Determine the [X, Y] coordinate at the center of the cell enclosing the given text.  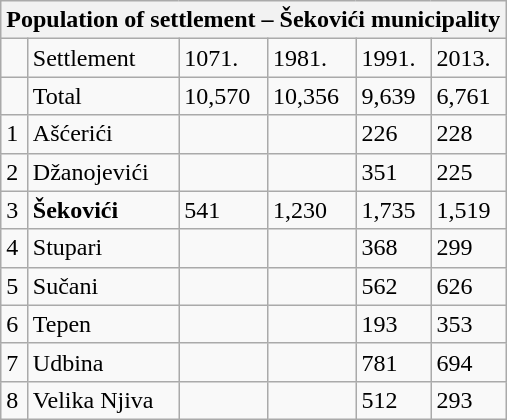
4 [14, 248]
351 [394, 172]
Šekovići [103, 210]
228 [468, 134]
2 [14, 172]
368 [394, 248]
Settlement [103, 58]
226 [394, 134]
1,230 [312, 210]
9,639 [394, 96]
Velika Njiva [103, 400]
293 [468, 400]
1071. [224, 58]
Sučani [103, 286]
299 [468, 248]
353 [468, 324]
Džanojevići [103, 172]
6 [14, 324]
1981. [312, 58]
694 [468, 362]
Population of settlement – Šekovići municipality [254, 20]
512 [394, 400]
10,570 [224, 96]
193 [394, 324]
1,735 [394, 210]
562 [394, 286]
10,356 [312, 96]
3 [14, 210]
626 [468, 286]
2013. [468, 58]
1991. [394, 58]
6,761 [468, 96]
1 [14, 134]
5 [14, 286]
225 [468, 172]
1,519 [468, 210]
Tepen [103, 324]
781 [394, 362]
Stupari [103, 248]
Total [103, 96]
7 [14, 362]
8 [14, 400]
Ašćerići [103, 134]
Udbina [103, 362]
541 [224, 210]
